From the cell containing the given text, extract its center point as [X, Y] coordinate. 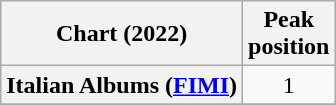
Peakposition [289, 34]
1 [289, 85]
Italian Albums (FIMI) [122, 85]
Chart (2022) [122, 34]
